Pinpoint the cell where the given text exists, returning its [X, Y] midpoint coordinate. 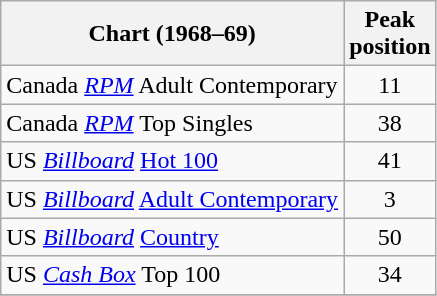
50 [390, 237]
US Billboard Country [172, 237]
Peakposition [390, 34]
US Billboard Hot 100 [172, 161]
41 [390, 161]
11 [390, 85]
3 [390, 199]
38 [390, 123]
US Billboard Adult Contemporary [172, 199]
Canada RPM Adult Contemporary [172, 85]
Chart (1968–69) [172, 34]
Canada RPM Top Singles [172, 123]
34 [390, 275]
US Cash Box Top 100 [172, 275]
